Return the (X, Y) coordinate for the center point of the cell that contains the specified text.  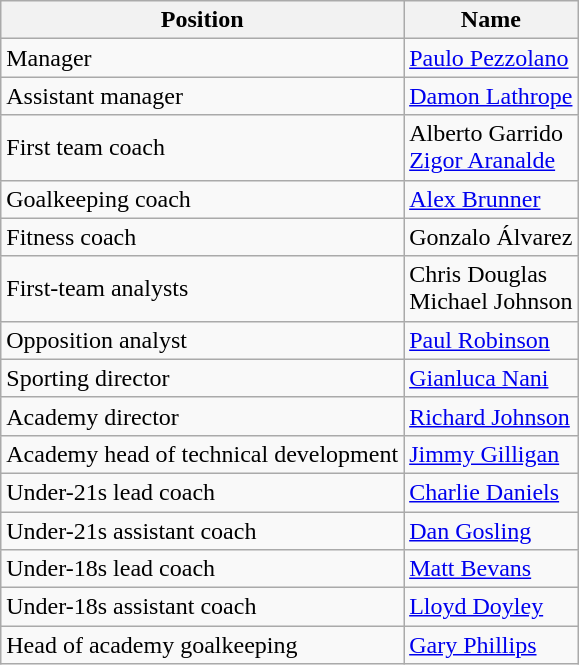
Assistant manager (202, 96)
Head of academy goalkeeping (202, 645)
First-team analysts (202, 288)
Academy director (202, 416)
Matt Bevans (491, 569)
Under-21s assistant coach (202, 531)
Lloyd Doyley (491, 607)
Alberto Garrido Zigor Aranalde (491, 148)
Under-18s lead coach (202, 569)
Gianluca Nani (491, 378)
Paul Robinson (491, 340)
Gonzalo Álvarez (491, 237)
Under-21s lead coach (202, 492)
Alex Brunner (491, 199)
Paulo Pezzolano (491, 58)
Richard Johnson (491, 416)
Name (491, 20)
Academy head of technical development (202, 454)
Chris Douglas Michael Johnson (491, 288)
Damon Lathrope (491, 96)
Sporting director (202, 378)
Fitness coach (202, 237)
Dan Gosling (491, 531)
Opposition analyst (202, 340)
Jimmy Gilligan (491, 454)
Charlie Daniels (491, 492)
First team coach (202, 148)
Under-18s assistant coach (202, 607)
Gary Phillips (491, 645)
Position (202, 20)
Goalkeeping coach (202, 199)
Manager (202, 58)
